Find where the given text appears and provide that cell's center as [X, Y] coordinate. 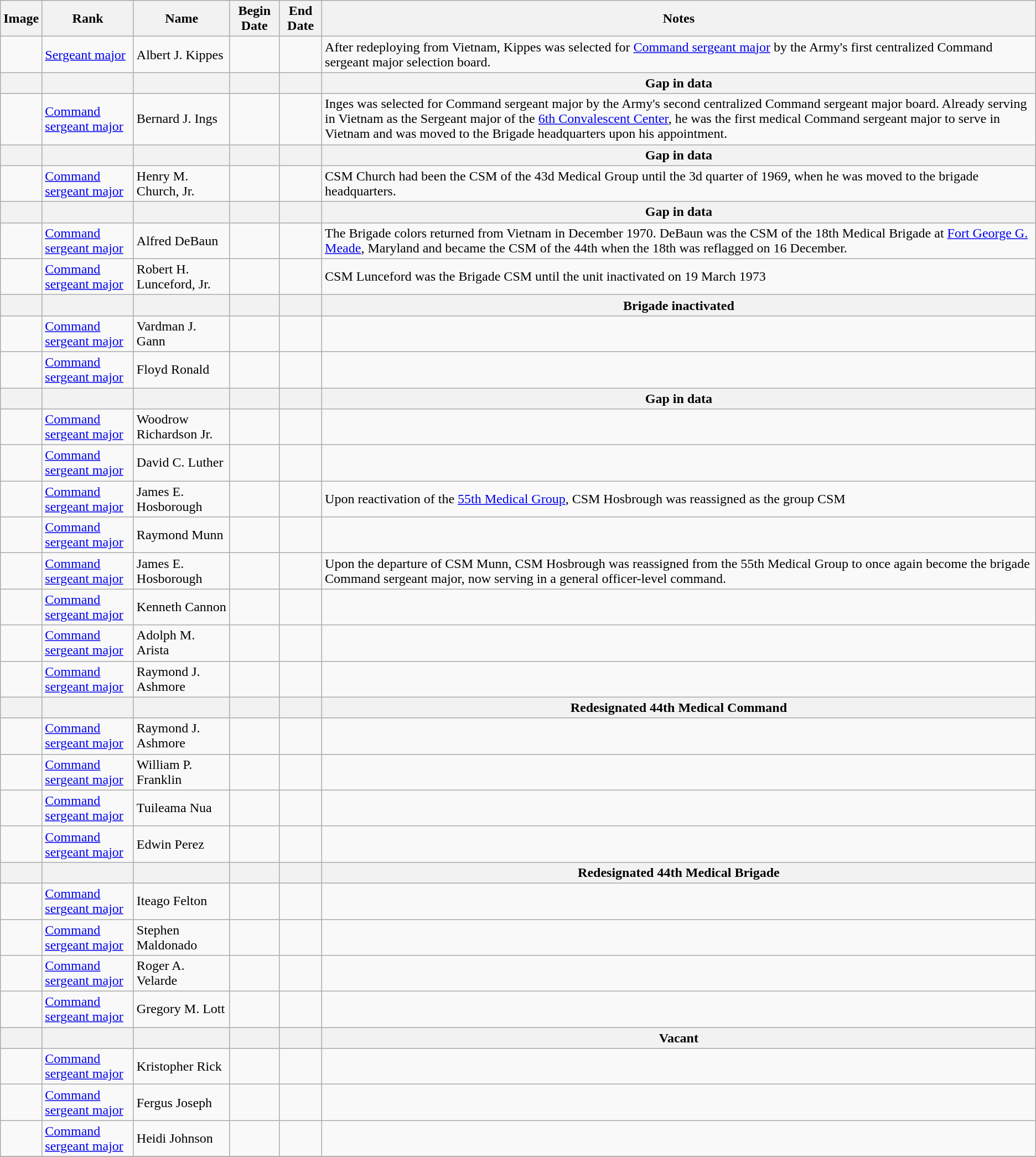
Henry M. Church, Jr. [182, 184]
Redesignated 44th Medical Brigade [679, 872]
Gregory M. Lott [182, 1010]
Name [182, 19]
Image [21, 19]
Redesignated 44th Medical Command [679, 707]
Alfred DeBaun [182, 240]
CSM Lunceford was the Brigade CSM until the unit inactivated on 19 March 1973 [679, 277]
Woodrow Richardson Jr. [182, 427]
Brigade inactivated [679, 305]
Heidi Johnson [182, 1138]
William P. Franklin [182, 772]
Notes [679, 19]
Edwin Perez [182, 844]
Fergus Joseph [182, 1103]
End Date [301, 19]
Vardman J. Gann [182, 333]
Bernard J. Ings [182, 119]
Kenneth Cannon [182, 607]
Tuileama Nua [182, 808]
Adolph M. Arista [182, 643]
Upon reactivation of the 55th Medical Group, CSM Hosbrough was reassigned as the group CSM [679, 499]
Sergeant major [88, 54]
David C. Luther [182, 463]
Albert J. Kippes [182, 54]
Kristopher Rick [182, 1066]
Raymond Munn [182, 535]
Rank [88, 19]
Vacant [679, 1038]
CSM Church had been the CSM of the 43d Medical Group until the 3d quarter of 1969, when he was moved to the brigade headquarters. [679, 184]
Iteago Felton [182, 901]
Floyd Ronald [182, 370]
Robert H. Lunceford, Jr. [182, 277]
Begin Date [255, 19]
Roger A. Velarde [182, 973]
Stephen Maldonado [182, 937]
